Pinpoint the cell where the given text exists, returning its (X, Y) midpoint coordinate. 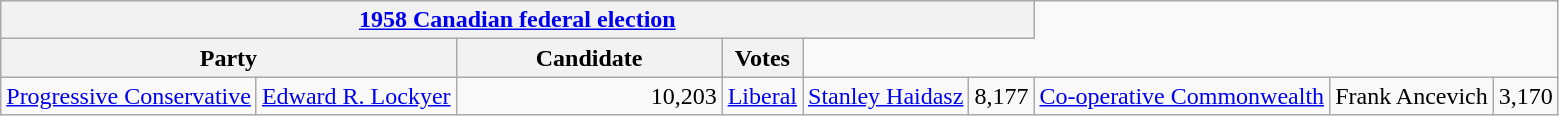
Co-operative Commonwealth (1182, 96)
Liberal (762, 96)
Frank Ancevich (1412, 96)
Party (228, 58)
3,170 (1526, 96)
Progressive Conservative (129, 96)
Votes (762, 58)
Stanley Haidasz (886, 96)
10,203 (589, 96)
1958 Canadian federal election (518, 20)
Edward R. Lockyer (356, 96)
Candidate (589, 58)
8,177 (1002, 96)
